Search for the cell housing the specified text and yield its [X, Y] center coordinate. 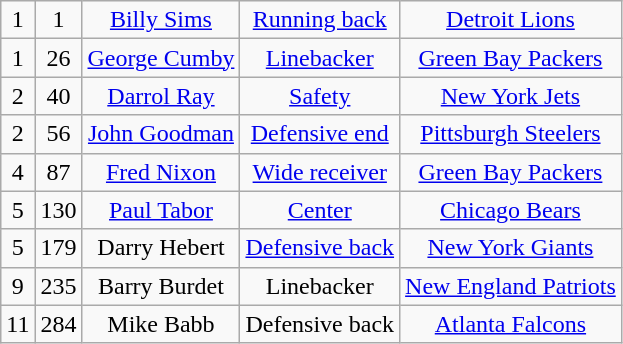
Mike Babb [161, 324]
Center [320, 210]
Detroit Lions [511, 20]
Fred Nixon [161, 172]
Darry Hebert [161, 248]
40 [58, 96]
284 [58, 324]
130 [58, 210]
Defensive end [320, 134]
Safety [320, 96]
56 [58, 134]
Barry Burdet [161, 286]
4 [18, 172]
9 [18, 286]
Darrol Ray [161, 96]
11 [18, 324]
Running back [320, 20]
New York Jets [511, 96]
George Cumby [161, 58]
New York Giants [511, 248]
179 [58, 248]
Paul Tabor [161, 210]
Billy Sims [161, 20]
26 [58, 58]
235 [58, 286]
Chicago Bears [511, 210]
Pittsburgh Steelers [511, 134]
Atlanta Falcons [511, 324]
Wide receiver [320, 172]
87 [58, 172]
New England Patriots [511, 286]
John Goodman [161, 134]
